Extract the (X, Y) coordinate from the center of the cell holding the provided text.  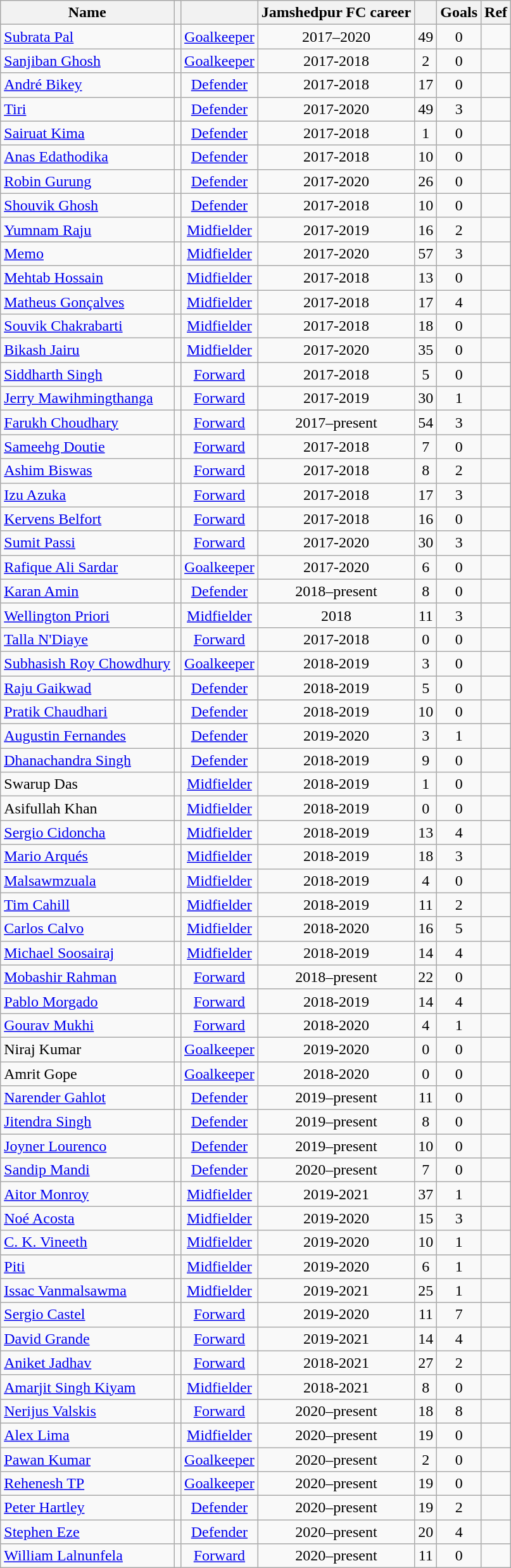
Alex Lima (87, 1435)
Goals (459, 13)
William Lalnunfela (87, 1556)
2017–present (336, 423)
Ref (496, 13)
André Bikey (87, 85)
Matheus Gonçalves (87, 302)
Mehtab Hossain (87, 277)
35 (426, 350)
Ashim Biswas (87, 471)
Robin Gurung (87, 181)
Noé Acosta (87, 1218)
Yumnam Raju (87, 229)
Siddharth Singh (87, 374)
Wellington Priori (87, 615)
Joyner Lourenco (87, 1146)
15 (426, 1218)
Souvik Chakrabarti (87, 326)
Rehenesh TP (87, 1484)
Talla N'Diaye (87, 639)
Swarup Das (87, 784)
Raju Gaikwad (87, 687)
Sairuat Kima (87, 133)
Sergio Cidoncha (87, 832)
Piti (87, 1266)
Pratik Chaudhari (87, 712)
Karan Amin (87, 591)
David Grande (87, 1339)
Aniket Jadhav (87, 1363)
Mobashir Rahman (87, 977)
Peter Hartley (87, 1508)
37 (426, 1194)
20 (426, 1532)
54 (426, 423)
Sumit Passi (87, 543)
Amarjit Singh Kiyam (87, 1387)
Kervens Belfort (87, 519)
Pawan Kumar (87, 1459)
57 (426, 253)
2018 (336, 615)
Sanjiban Ghosh (87, 61)
Jamshedpur FC career (336, 13)
Amrit Gope (87, 1074)
Niraj Kumar (87, 1049)
Name (87, 13)
Stephen Eze (87, 1532)
25 (426, 1291)
C. K. Vineeth (87, 1242)
2017–2020 (336, 37)
Rafique Ali Sardar (87, 567)
Pablo Morgado (87, 1001)
Gourav Mukhi (87, 1025)
Sergio Castel (87, 1315)
Nerijus Valskis (87, 1411)
Subrata Pal (87, 37)
Tiri (87, 109)
Jerry Mawihmingthanga (87, 398)
Malsawmzuala (87, 881)
Izu Azuka (87, 495)
26 (426, 181)
Carlos Calvo (87, 929)
Anas Edathodika (87, 157)
Farukh Choudhary (87, 423)
Michael Soosairaj (87, 953)
Subhasish Roy Chowdhury (87, 663)
Jitendra Singh (87, 1122)
Issac Vanmalsawma (87, 1291)
Tim Cahill (87, 905)
Narender Gahlot (87, 1098)
22 (426, 977)
Asifullah Khan (87, 808)
Bikash Jairu (87, 350)
Shouvik Ghosh (87, 205)
27 (426, 1363)
Memo (87, 253)
9 (426, 760)
Augustin Fernandes (87, 736)
Sandip Mandi (87, 1170)
Sameehg Doutie (87, 447)
Dhanachandra Singh (87, 760)
Mario Arqués (87, 857)
Aitor Monroy (87, 1194)
